For the text-containing cell, return its midpoint in [X, Y] coordinate format. 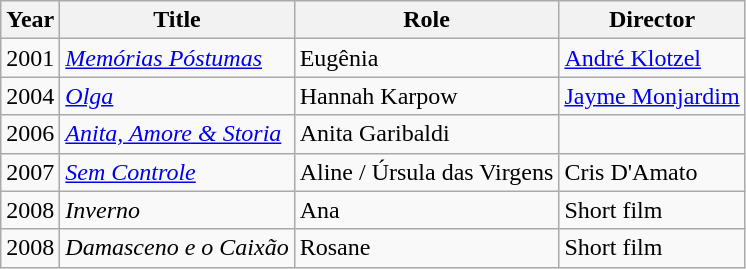
Year [30, 20]
Ana [426, 210]
2006 [30, 134]
Olga [177, 96]
Aline / Úrsula das Virgens [426, 172]
Hannah Karpow [426, 96]
Director [652, 20]
Damasceno e o Caixão [177, 248]
Anita Garibaldi [426, 134]
Role [426, 20]
Rosane [426, 248]
Inverno [177, 210]
2001 [30, 58]
Cris D'Amato [652, 172]
André Klotzel [652, 58]
2004 [30, 96]
Eugênia [426, 58]
Jayme Monjardim [652, 96]
Anita, Amore & Storia [177, 134]
2007 [30, 172]
Memórias Póstumas [177, 58]
Sem Controle [177, 172]
Title [177, 20]
